Search for the cell housing the specified text and yield its (X, Y) center coordinate. 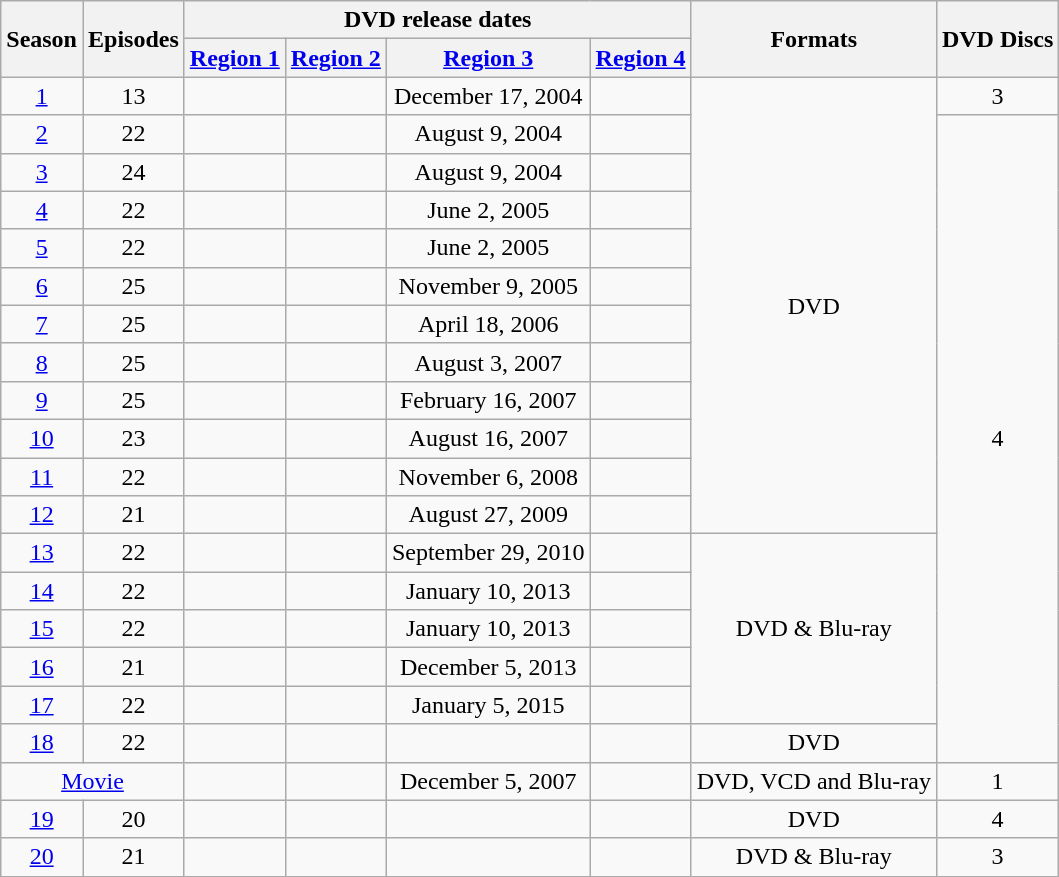
Season (42, 39)
10 (42, 438)
February 16, 2007 (488, 400)
August 3, 2007 (488, 362)
Formats (814, 39)
9 (42, 400)
August 27, 2009 (488, 515)
December 5, 2007 (488, 781)
6 (42, 286)
14 (42, 591)
November 9, 2005 (488, 286)
11 (42, 477)
November 6, 2008 (488, 477)
April 18, 2006 (488, 324)
7 (42, 324)
18 (42, 743)
December 17, 2004 (488, 96)
Episodes (133, 39)
12 (42, 515)
2 (42, 134)
DVD, VCD and Blu-ray (814, 781)
Region 3 (488, 58)
8 (42, 362)
DVD Discs (997, 39)
19 (42, 819)
August 16, 2007 (488, 438)
5 (42, 248)
DVD release dates (438, 20)
Region 2 (336, 58)
Region 4 (640, 58)
Region 1 (234, 58)
January 5, 2015 (488, 705)
Movie (93, 781)
24 (133, 172)
23 (133, 438)
September 29, 2010 (488, 553)
16 (42, 667)
December 5, 2013 (488, 667)
17 (42, 705)
15 (42, 629)
